Determine the (x, y) coordinate at the center of the cell enclosing the given text.  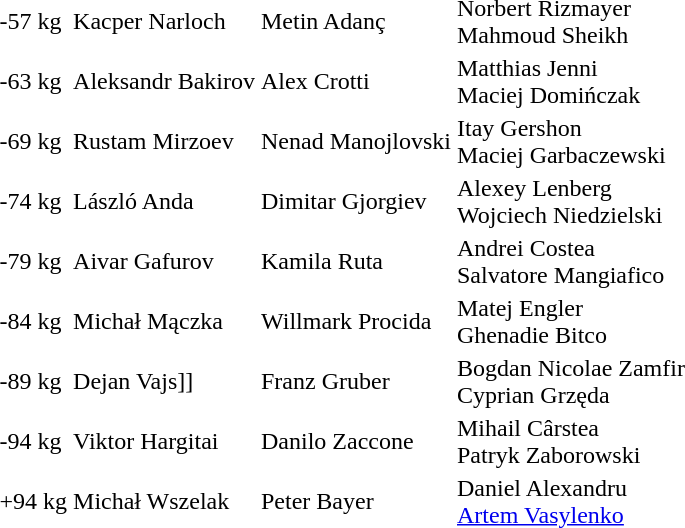
László Anda (164, 202)
Nenad Manojlovski (356, 142)
Dejan Vajs]] (164, 382)
Kamila Ruta (356, 262)
Willmark Procida (356, 322)
Danilo Zaccone (356, 442)
Viktor Hargitai (164, 442)
Aivar Gafurov (164, 262)
Michał Mączka (164, 322)
Dimitar Gjorgiev (356, 202)
Franz Gruber (356, 382)
Aleksandr Bakirov (164, 82)
Rustam Mirzoev (164, 142)
Alex Crotti (356, 82)
